Pinpoint the cell where the given text exists, returning its (x, y) midpoint coordinate. 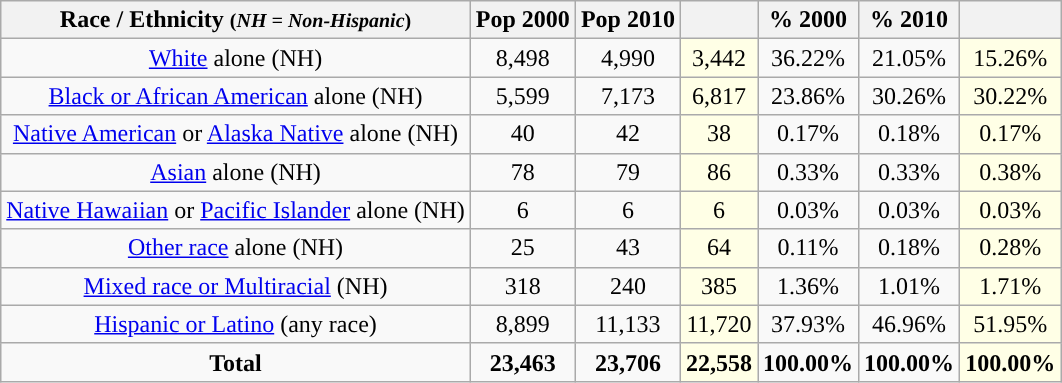
Other race alone (NH) (236, 248)
7,173 (628, 96)
8,899 (522, 324)
1.71% (1010, 286)
% 2000 (808, 20)
86 (718, 172)
240 (628, 286)
40 (522, 134)
Pop 2010 (628, 20)
23,463 (522, 362)
Total (236, 362)
42 (628, 134)
23.86% (808, 96)
Native American or Alaska Native alone (NH) (236, 134)
22,558 (718, 362)
8,498 (522, 58)
23,706 (628, 362)
46.96% (910, 324)
4,990 (628, 58)
78 (522, 172)
6,817 (718, 96)
Mixed race or Multiracial (NH) (236, 286)
0.28% (1010, 248)
Native Hawaiian or Pacific Islander alone (NH) (236, 210)
Black or African American alone (NH) (236, 96)
38 (718, 134)
1.01% (910, 286)
385 (718, 286)
Pop 2000 (522, 20)
21.05% (910, 58)
30.26% (910, 96)
11,133 (628, 324)
11,720 (718, 324)
0.38% (1010, 172)
White alone (NH) (236, 58)
5,599 (522, 96)
37.93% (808, 324)
1.36% (808, 286)
15.26% (1010, 58)
3,442 (718, 58)
25 (522, 248)
Asian alone (NH) (236, 172)
43 (628, 248)
Hispanic or Latino (any race) (236, 324)
30.22% (1010, 96)
0.11% (808, 248)
Race / Ethnicity (NH = Non-Hispanic) (236, 20)
51.95% (1010, 324)
79 (628, 172)
36.22% (808, 58)
% 2010 (910, 20)
64 (718, 248)
318 (522, 286)
